Output the (X, Y) coordinate of the center of the cell containing the given text.  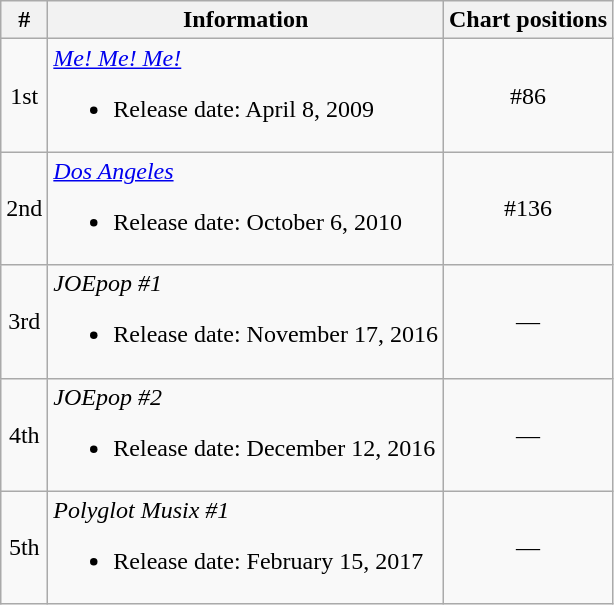
JOEpop #2Release date: December 12, 2016 (246, 434)
Chart positions (528, 20)
Polyglot Musix #1Release date: February 15, 2017 (246, 548)
5th (24, 548)
#136 (528, 208)
JOEpop #1Release date: November 17, 2016 (246, 322)
4th (24, 434)
Me! Me! Me!Release date: April 8, 2009 (246, 96)
1st (24, 96)
Information (246, 20)
Dos AngelesRelease date: October 6, 2010 (246, 208)
2nd (24, 208)
# (24, 20)
#86 (528, 96)
3rd (24, 322)
